Pinpoint the cell where the given text exists, returning its (x, y) midpoint coordinate. 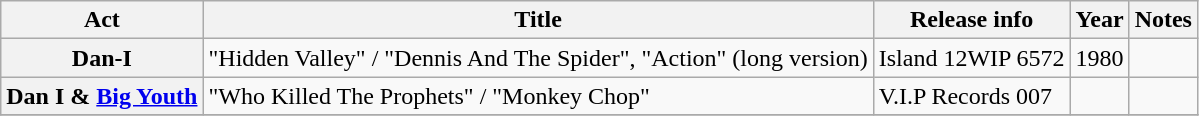
Dan I & Big Youth (102, 96)
1980 (1100, 58)
Island 12WIP 6572 (972, 58)
Dan-I (102, 58)
Year (1100, 20)
"Hidden Valley" / "Dennis And The Spider", "Action" (long version) (538, 58)
"Who Killed The Prophets" / "Monkey Chop" (538, 96)
Notes (1163, 20)
V.I.P Records 007 (972, 96)
Title (538, 20)
Act (102, 20)
Release info (972, 20)
